Identify which cell holds the provided text, then report its (X, Y) central coordinate. 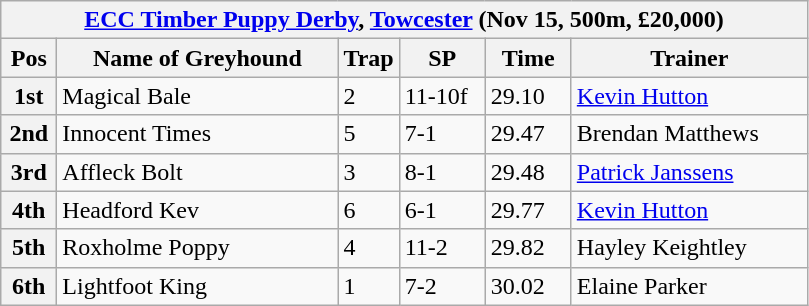
5 (368, 134)
3 (368, 172)
6 (368, 210)
30.02 (528, 286)
Trap (368, 58)
Brendan Matthews (689, 134)
4th (29, 210)
2 (368, 96)
Roxholme Poppy (198, 248)
5th (29, 248)
Pos (29, 58)
29.82 (528, 248)
4 (368, 248)
Hayley Keightley (689, 248)
Magical Bale (198, 96)
29.77 (528, 210)
Headford Kev (198, 210)
6-1 (442, 210)
Name of Greyhound (198, 58)
Affleck Bolt (198, 172)
29.47 (528, 134)
11-2 (442, 248)
6th (29, 286)
Innocent Times (198, 134)
11-10f (442, 96)
8-1 (442, 172)
1 (368, 286)
Lightfoot King (198, 286)
7-2 (442, 286)
3rd (29, 172)
Elaine Parker (689, 286)
Trainer (689, 58)
1st (29, 96)
Time (528, 58)
29.48 (528, 172)
29.10 (528, 96)
ECC Timber Puppy Derby, Towcester (Nov 15, 500m, £20,000) (404, 20)
Patrick Janssens (689, 172)
2nd (29, 134)
SP (442, 58)
7-1 (442, 134)
